Search for the cell housing the specified text and yield its (X, Y) center coordinate. 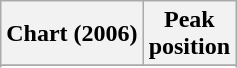
Peakposition (189, 34)
Chart (2006) (72, 34)
